Output the (X, Y) coordinate of the center of the cell containing the given text.  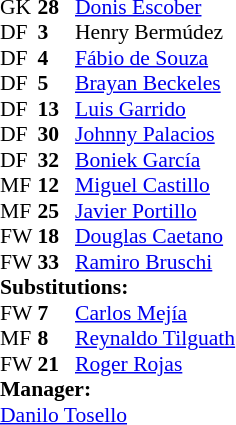
13 (57, 109)
Fábio de Souza (155, 58)
Roger Rojas (155, 364)
8 (57, 339)
Brayan Beckeles (155, 83)
Carlos Mejía (155, 313)
Manager: (118, 389)
Reynaldo Tilguath (155, 339)
12 (57, 185)
3 (57, 33)
5 (57, 83)
33 (57, 262)
18 (57, 237)
7 (57, 313)
25 (57, 211)
Henry Bermúdez (155, 33)
32 (57, 160)
Substitutions: (118, 287)
Ramiro Bruschi (155, 262)
Douglas Caetano (155, 237)
Johnny Palacios (155, 135)
Boniek García (155, 160)
4 (57, 58)
Luis Garrido (155, 109)
Javier Portillo (155, 211)
Miguel Castillo (155, 185)
30 (57, 135)
21 (57, 364)
